Return the [X, Y] coordinate for the center point of the cell that contains the specified text.  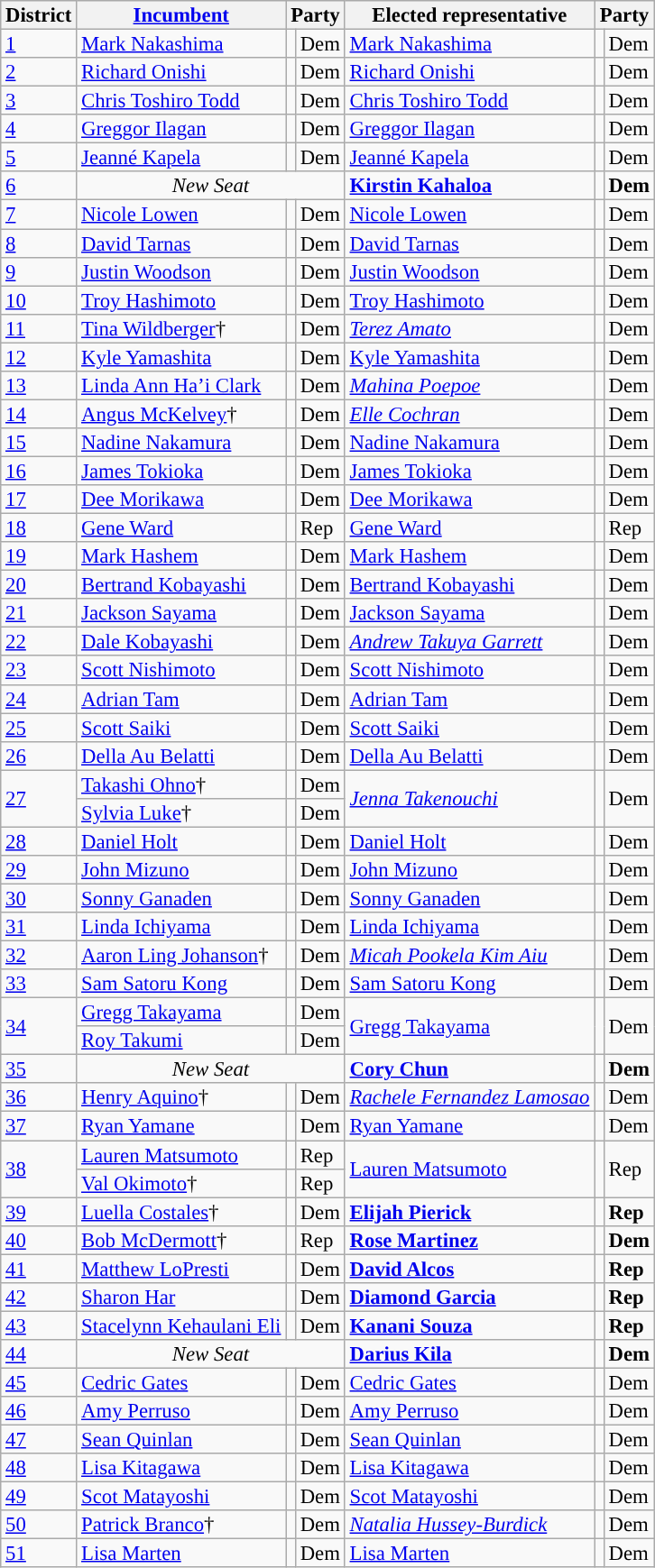
31 [39, 927]
7 [39, 215]
Roy Takumi [181, 1041]
42 [39, 1297]
12 [39, 357]
Terez Amato [469, 328]
1 [39, 44]
9 [39, 271]
34 [39, 1026]
Dale Kobayashi [181, 642]
Matthew LoPresti [181, 1269]
20 [39, 585]
40 [39, 1240]
Elected representative [469, 15]
39 [39, 1212]
16 [39, 471]
Linda Ann Ha’i Clark [181, 386]
19 [39, 556]
Mahina Poepoe [469, 386]
Andrew Takuya Garrett [469, 642]
Natalia Hussey-Burdick [469, 1525]
38 [39, 1169]
26 [39, 756]
Rose Martinez [469, 1240]
Elle Cochran [469, 414]
Kanani Souza [469, 1325]
30 [39, 898]
David Alcos [469, 1269]
46 [39, 1411]
4 [39, 129]
35 [39, 1069]
33 [39, 984]
Val Okimoto† [181, 1183]
17 [39, 500]
Stacelynn Kehaulani Eli [181, 1325]
47 [39, 1440]
2 [39, 72]
43 [39, 1325]
28 [39, 841]
23 [39, 671]
25 [39, 728]
27 [39, 799]
District [39, 15]
11 [39, 328]
Darius Kila [469, 1354]
Tina Wildberger† [181, 328]
3 [39, 101]
Elijah Pierick [469, 1212]
50 [39, 1525]
5 [39, 158]
Jenna Takenouchi [469, 799]
8 [39, 243]
Henry Aquino† [181, 1098]
Incumbent [181, 15]
24 [39, 699]
Bob McDermott† [181, 1240]
21 [39, 613]
Kirstin Kahaloa [469, 186]
Cory Chun [469, 1069]
13 [39, 386]
Luella Costales† [181, 1212]
32 [39, 956]
Micah Pookela Kim Aiu [469, 956]
Sylvia Luke† [181, 813]
29 [39, 870]
Rachele Fernandez Lamosao [469, 1098]
Sharon Har [181, 1297]
45 [39, 1382]
22 [39, 642]
Patrick Branco† [181, 1525]
49 [39, 1497]
36 [39, 1098]
14 [39, 414]
48 [39, 1468]
Angus McKelvey† [181, 414]
10 [39, 300]
Diamond Garcia [469, 1297]
15 [39, 443]
Takashi Ohno† [181, 784]
37 [39, 1126]
41 [39, 1269]
51 [39, 1554]
18 [39, 528]
Aaron Ling Johanson† [181, 956]
6 [39, 186]
44 [39, 1354]
